Output the [X, Y] coordinate of the center of the cell containing the given text.  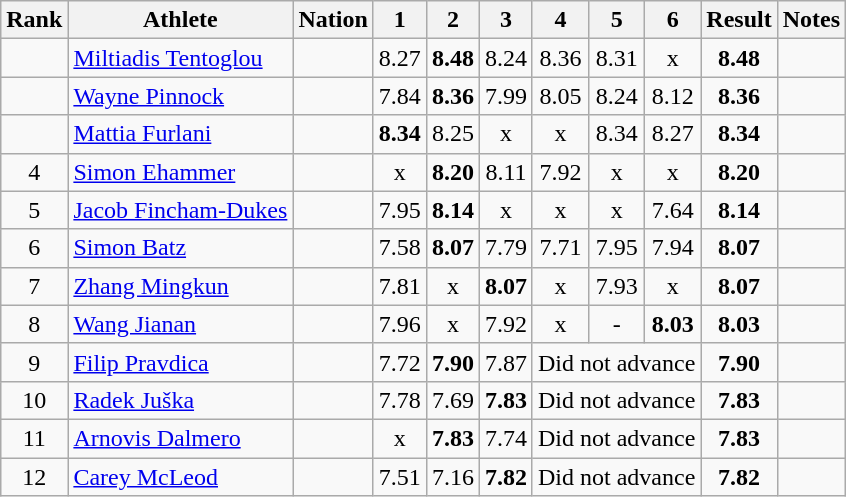
1 [400, 20]
7.93 [617, 286]
8.11 [506, 172]
7.94 [673, 248]
Simon Batz [180, 248]
- [617, 324]
7.72 [400, 362]
Nation [333, 20]
Notes [811, 20]
7.78 [400, 400]
8 [34, 324]
Athlete [180, 20]
7.96 [400, 324]
Simon Ehammer [180, 172]
12 [34, 477]
Filip Pravdica [180, 362]
Radek Juška [180, 400]
Carey McLeod [180, 477]
Mattia Furlani [180, 134]
Zhang Mingkun [180, 286]
7.51 [400, 477]
7.74 [506, 438]
7.16 [452, 477]
7 [34, 286]
10 [34, 400]
7.87 [506, 362]
2 [452, 20]
Arnovis Dalmero [180, 438]
3 [506, 20]
8.12 [673, 96]
Wang Jianan [180, 324]
7.69 [452, 400]
8.05 [560, 96]
8.25 [452, 134]
7.99 [506, 96]
Rank [34, 20]
11 [34, 438]
7.58 [400, 248]
Miltiadis Tentoglou [180, 58]
9 [34, 362]
Wayne Pinnock [180, 96]
Jacob Fincham-Dukes [180, 210]
7.81 [400, 286]
Result [739, 20]
7.84 [400, 96]
7.64 [673, 210]
7.79 [506, 248]
8.31 [617, 58]
7.71 [560, 248]
